Detect which cell encompasses the target text, then output its (X, Y) center coordinate. 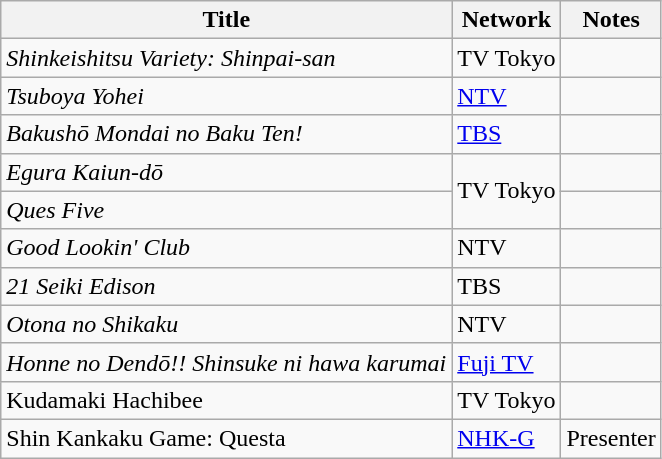
Otona no Shikaku (226, 324)
Shin Kankaku Game: Questa (226, 438)
NHK-G (506, 438)
Presenter (611, 438)
Bakushō Mondai no Baku Ten! (226, 134)
Honne no Dendō!! Shinsuke ni hawa karumai (226, 362)
Tsuboya Yohei (226, 96)
Egura Kaiun-dō (226, 172)
Fuji TV (506, 362)
Kudamaki Hachibee (226, 400)
Shinkeishitsu Variety: Shinpai-san (226, 58)
Ques Five (226, 210)
Network (506, 20)
Notes (611, 20)
21 Seiki Edison (226, 286)
Title (226, 20)
Good Lookin' Club (226, 248)
